Return (x, y) of the center of cell containing provided text 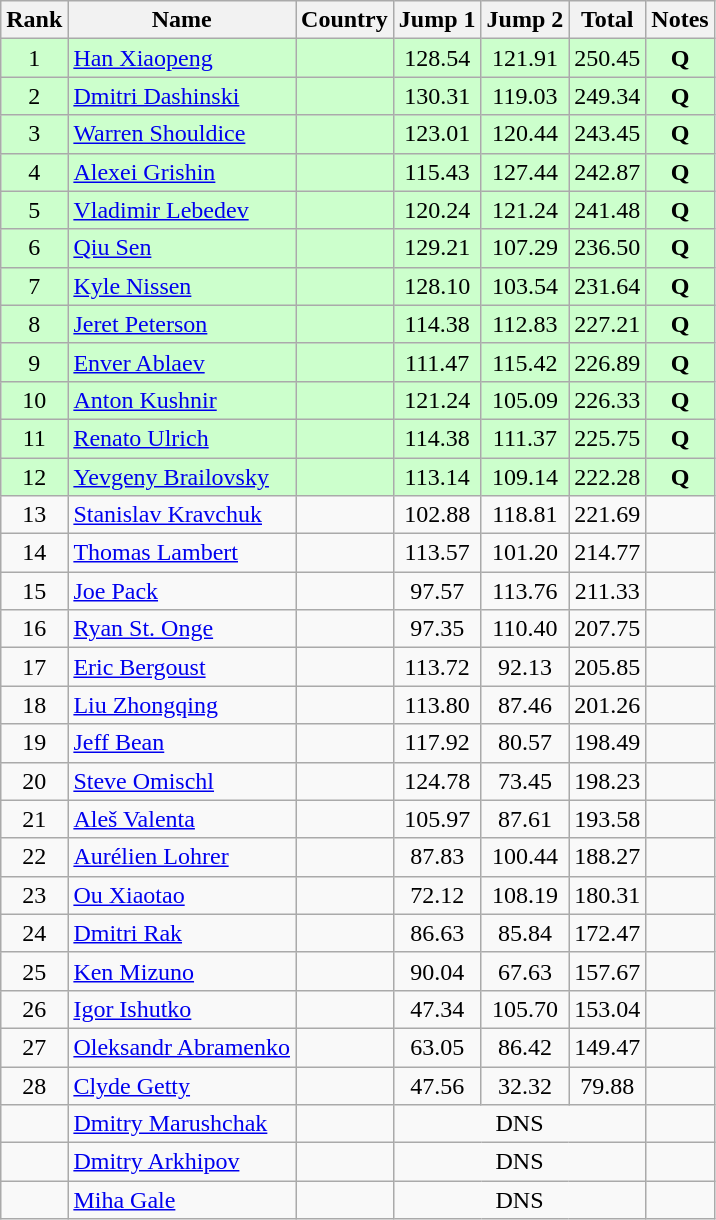
10 (34, 400)
112.83 (525, 324)
Joe Pack (182, 591)
242.87 (608, 172)
236.50 (608, 248)
153.04 (608, 1009)
Ryan St. Onge (182, 629)
105.70 (525, 1009)
25 (34, 971)
226.89 (608, 362)
72.12 (437, 895)
Steve Omischl (182, 781)
Jeret Peterson (182, 324)
Dmitry Marushchak (182, 1124)
193.58 (608, 819)
198.23 (608, 781)
Yevgeny Brailovsky (182, 477)
Warren Shouldice (182, 134)
128.54 (437, 58)
87.61 (525, 819)
47.56 (437, 1085)
17 (34, 667)
32.32 (525, 1085)
97.57 (437, 591)
115.42 (525, 362)
222.28 (608, 477)
85.84 (525, 933)
117.92 (437, 743)
124.78 (437, 781)
128.10 (437, 286)
4 (34, 172)
119.03 (525, 96)
205.85 (608, 667)
214.77 (608, 553)
105.97 (437, 819)
Oleksandr Abramenko (182, 1047)
73.45 (525, 781)
102.88 (437, 515)
Aleš Valenta (182, 819)
5 (34, 210)
28 (34, 1085)
180.31 (608, 895)
Jump 1 (437, 20)
Dmitri Dashinski (182, 96)
21 (34, 819)
105.09 (525, 400)
Name (182, 20)
86.42 (525, 1047)
226.33 (608, 400)
86.63 (437, 933)
211.33 (608, 591)
250.45 (608, 58)
120.24 (437, 210)
Ou Xiaotao (182, 895)
115.43 (437, 172)
Qiu Sen (182, 248)
198.49 (608, 743)
113.57 (437, 553)
108.19 (525, 895)
67.63 (525, 971)
Alexei Grishin (182, 172)
80.57 (525, 743)
2 (34, 96)
Stanislav Kravchuk (182, 515)
Han Xiaopeng (182, 58)
15 (34, 591)
9 (34, 362)
92.13 (525, 667)
Total (608, 20)
11 (34, 438)
87.46 (525, 705)
14 (34, 553)
27 (34, 1047)
Notes (680, 20)
Vladimir Lebedev (182, 210)
207.75 (608, 629)
63.05 (437, 1047)
Igor Ishutko (182, 1009)
Jump 2 (525, 20)
26 (34, 1009)
Liu Zhongqing (182, 705)
16 (34, 629)
172.47 (608, 933)
107.29 (525, 248)
Jeff Bean (182, 743)
7 (34, 286)
Aurélien Lohrer (182, 857)
13 (34, 515)
Thomas Lambert (182, 553)
221.69 (608, 515)
12 (34, 477)
79.88 (608, 1085)
130.31 (437, 96)
129.21 (437, 248)
249.34 (608, 96)
Anton Kushnir (182, 400)
Clyde Getty (182, 1085)
110.40 (525, 629)
Country (345, 20)
8 (34, 324)
157.67 (608, 971)
20 (34, 781)
231.64 (608, 286)
113.72 (437, 667)
87.83 (437, 857)
123.01 (437, 134)
97.35 (437, 629)
201.26 (608, 705)
Dmitry Arkhipov (182, 1162)
113.14 (437, 477)
127.44 (525, 172)
225.75 (608, 438)
109.14 (525, 477)
101.20 (525, 553)
90.04 (437, 971)
6 (34, 248)
Miha Gale (182, 1200)
Renato Ulrich (182, 438)
113.76 (525, 591)
Rank (34, 20)
120.44 (525, 134)
23 (34, 895)
3 (34, 134)
113.80 (437, 705)
103.54 (525, 286)
Dmitri Rak (182, 933)
1 (34, 58)
243.45 (608, 134)
19 (34, 743)
227.21 (608, 324)
Enver Ablaev (182, 362)
24 (34, 933)
47.34 (437, 1009)
121.91 (525, 58)
188.27 (608, 857)
Ken Mizuno (182, 971)
111.47 (437, 362)
118.81 (525, 515)
Eric Bergoust (182, 667)
149.47 (608, 1047)
18 (34, 705)
241.48 (608, 210)
111.37 (525, 438)
22 (34, 857)
Kyle Nissen (182, 286)
100.44 (525, 857)
